From the cell containing the given text, extract its center point as [x, y] coordinate. 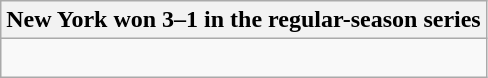
New York won 3–1 in the regular-season series [244, 20]
